Capture the cell that displays the provided text and extract its [X, Y] central coordinate. 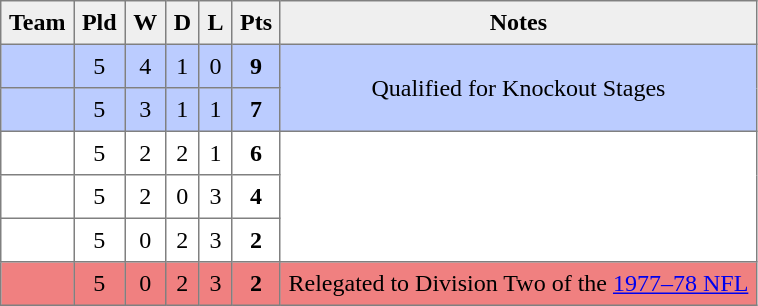
6 [256, 153]
D [182, 23]
L [216, 23]
Qualified for Knockout Stages [518, 88]
Relegated to Division Two of the 1977–78 NFL [518, 284]
Pts [256, 23]
Team [38, 23]
Notes [518, 23]
7 [256, 110]
Pld [100, 23]
W [145, 23]
9 [256, 66]
